Provide the [X, Y] coordinate of the cell's center where the given text is located.  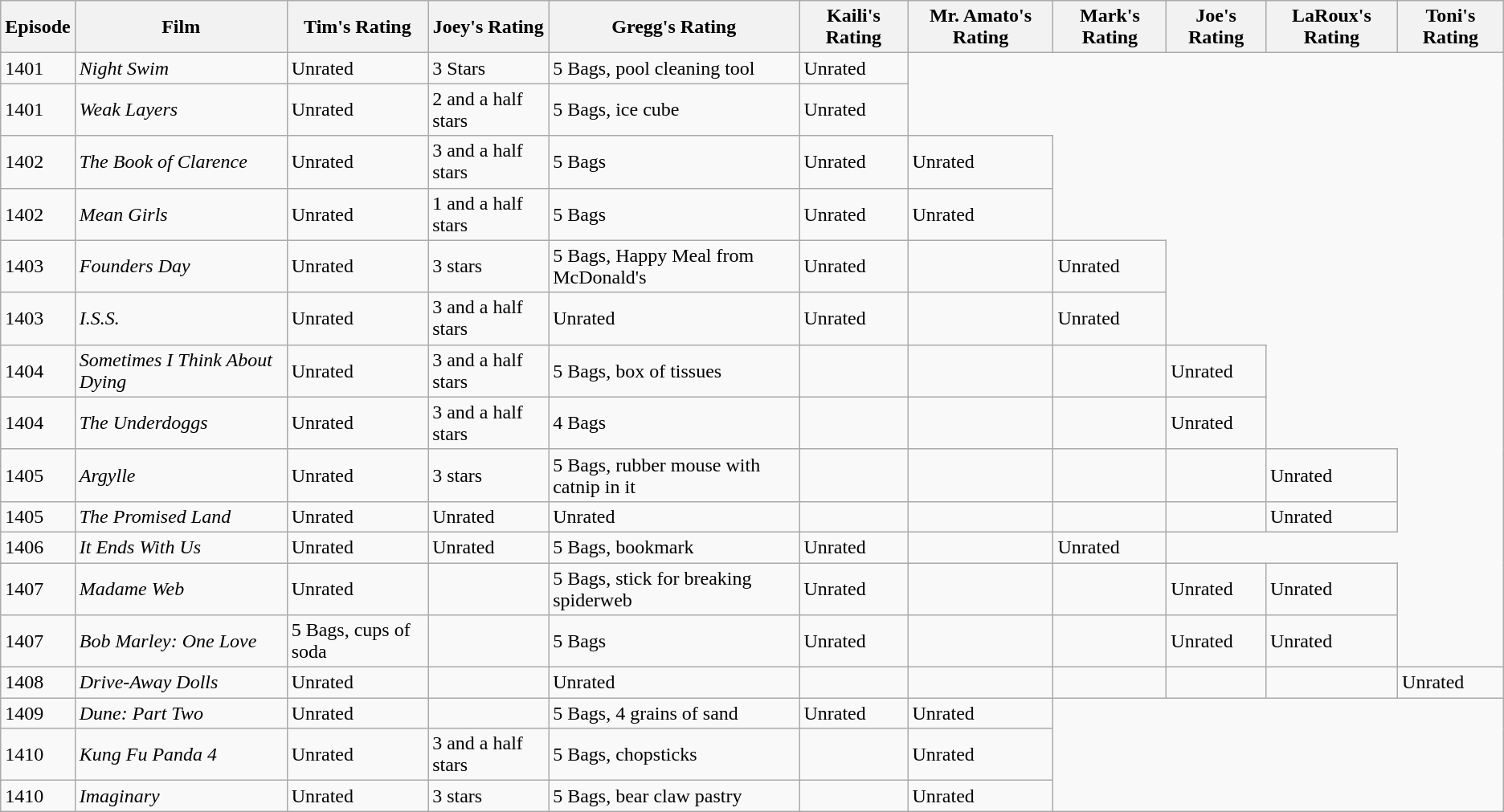
5 Bags, box of tissues [674, 371]
Joe's Rating [1216, 27]
Film [181, 27]
Joey's Rating [488, 27]
5 Bags, 4 grains of sand [674, 713]
1 and a half stars [488, 214]
Toni's Rating [1451, 27]
Gregg's Rating [674, 27]
Mean Girls [181, 214]
5 Bags, bookmark [674, 547]
The Underdoggs [181, 422]
1408 [38, 683]
5 Bags, pool cleaning tool [674, 68]
Kung Fu Panda 4 [181, 755]
Founders Day [181, 267]
Tim's Rating [358, 27]
Kaili's Rating [853, 27]
The Promised Land [181, 516]
4 Bags [674, 422]
I.S.S. [181, 318]
5 Bags, ice cube [674, 109]
3 Stars [488, 68]
Episode [38, 27]
Bob Marley: One Love [181, 641]
It Ends With Us [181, 547]
Weak Layers [181, 109]
Imaginary [181, 796]
LaRoux's Rating [1331, 27]
5 Bags, stick for breaking spiderweb [674, 588]
5 Bags, cups of soda [358, 641]
1409 [38, 713]
Drive-Away Dolls [181, 683]
5 Bags, Happy Meal from McDonald's [674, 267]
The Book of Clarence [181, 162]
Dune: Part Two [181, 713]
Mr. Amato's Rating [980, 27]
Mark's Rating [1110, 27]
Sometimes I Think About Dying [181, 371]
5 Bags, bear claw pastry [674, 796]
5 Bags, chopsticks [674, 755]
5 Bags, rubber mouse with catnip in it [674, 475]
Madame Web [181, 588]
2 and a half stars [488, 109]
Argylle [181, 475]
1406 [38, 547]
Night Swim [181, 68]
